Determine the [x, y] coordinate at the center of the cell enclosing the given text.  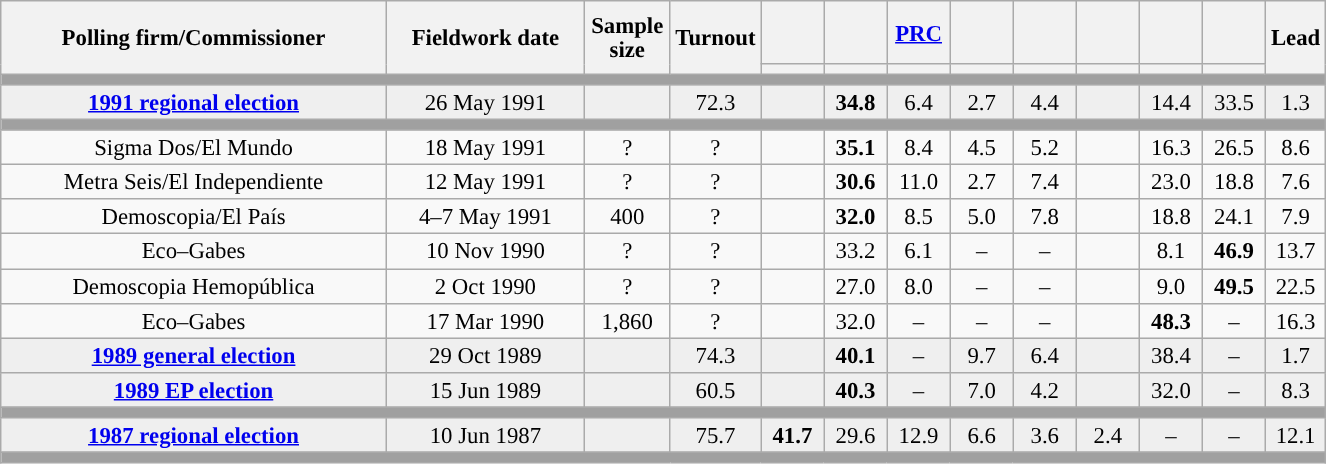
Sigma Dos/El Mundo [194, 148]
10 Nov 1990 [485, 252]
11.0 [918, 182]
48.3 [1170, 320]
1.3 [1296, 102]
Demoscopia/El País [194, 218]
29 Oct 1989 [485, 356]
1989 EP election [194, 390]
1991 regional election [194, 102]
30.6 [856, 182]
Polling firm/Commissioner [194, 38]
60.5 [716, 390]
1.7 [1296, 356]
2 Oct 1990 [485, 286]
26.5 [1234, 148]
12 May 1991 [485, 182]
1,860 [627, 320]
2.4 [1108, 436]
8.5 [918, 218]
24.1 [1234, 218]
Turnout [716, 38]
7.9 [1296, 218]
26 May 1991 [485, 102]
4.2 [1044, 390]
4.4 [1044, 102]
9.7 [982, 356]
74.3 [716, 356]
8.6 [1296, 148]
22.5 [1296, 286]
17 Mar 1990 [485, 320]
15 Jun 1989 [485, 390]
14.4 [1170, 102]
6.6 [982, 436]
Fieldwork date [485, 38]
Demoscopia Hemopública [194, 286]
PRC [918, 32]
7.4 [1044, 182]
33.2 [856, 252]
12.1 [1296, 436]
1989 general election [194, 356]
12.9 [918, 436]
38.4 [1170, 356]
1987 regional election [194, 436]
7.6 [1296, 182]
27.0 [856, 286]
6.1 [918, 252]
35.1 [856, 148]
40.1 [856, 356]
33.5 [1234, 102]
7.0 [982, 390]
5.0 [982, 218]
Metra Seis/El Independiente [194, 182]
Lead [1296, 38]
34.8 [856, 102]
13.7 [1296, 252]
8.0 [918, 286]
9.0 [1170, 286]
4.5 [982, 148]
49.5 [1234, 286]
400 [627, 218]
10 Jun 1987 [485, 436]
18 May 1991 [485, 148]
75.7 [716, 436]
40.3 [856, 390]
41.7 [792, 436]
Sample size [627, 38]
7.8 [1044, 218]
4–7 May 1991 [485, 218]
3.6 [1044, 436]
23.0 [1170, 182]
8.3 [1296, 390]
46.9 [1234, 252]
8.4 [918, 148]
5.2 [1044, 148]
8.1 [1170, 252]
72.3 [716, 102]
29.6 [856, 436]
